For the text-containing cell, return its midpoint in (X, Y) coordinate format. 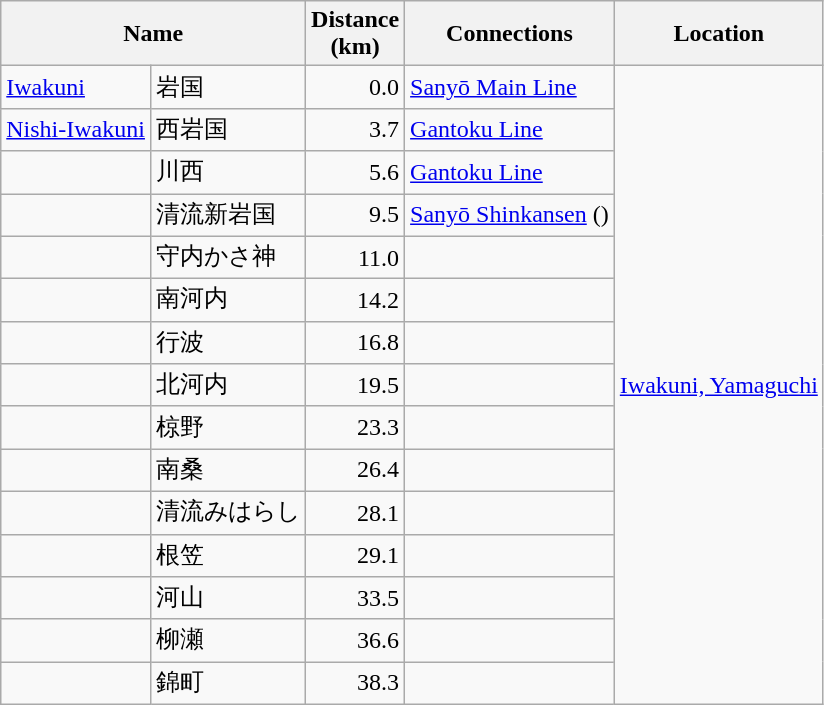
清流新岩国 (228, 216)
南桑 (228, 470)
Location (718, 34)
29.1 (356, 556)
3.7 (356, 130)
根笠 (228, 556)
16.8 (356, 342)
Sanyō Main Line (510, 88)
11.0 (356, 258)
川西 (228, 172)
0.0 (356, 88)
岩国 (228, 88)
Nishi-Iwakuni (76, 130)
14.2 (356, 300)
36.6 (356, 640)
Sanyō Shinkansen () (510, 216)
河山 (228, 598)
26.4 (356, 470)
南河内 (228, 300)
33.5 (356, 598)
28.1 (356, 512)
行波 (228, 342)
Connections (510, 34)
錦町 (228, 684)
23.3 (356, 428)
Name (154, 34)
北河内 (228, 386)
椋野 (228, 428)
守内かさ神 (228, 258)
清流みはらし (228, 512)
柳瀬 (228, 640)
Iwakuni (76, 88)
5.6 (356, 172)
9.5 (356, 216)
Iwakuni, Yamaguchi (718, 385)
Distance (km) (356, 34)
西岩国 (228, 130)
19.5 (356, 386)
38.3 (356, 684)
